Find where the given text appears and provide that cell's center as (X, Y) coordinate. 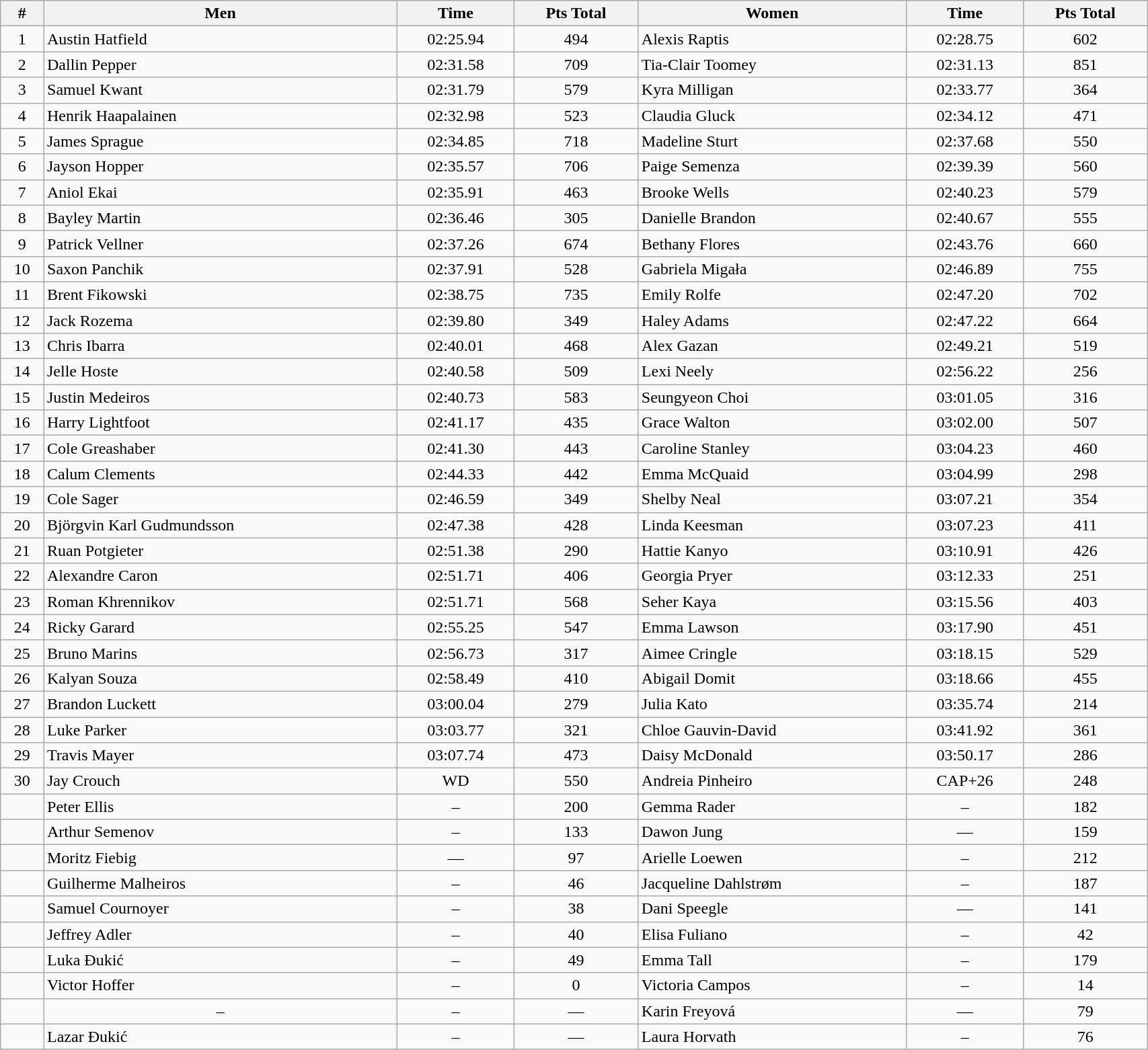
Luke Parker (220, 729)
02:43.76 (965, 243)
Hattie Kanyo (772, 551)
529 (1085, 653)
Jay Crouch (220, 781)
Arthur Semenov (220, 832)
Laura Horvath (772, 1037)
507 (1085, 423)
24 (22, 627)
02:40.73 (455, 397)
Saxon Panchik (220, 269)
03:18.15 (965, 653)
25 (22, 653)
02:38.75 (455, 294)
735 (576, 294)
406 (576, 576)
02:37.26 (455, 243)
Caroline Stanley (772, 448)
Bruno Marins (220, 653)
455 (1085, 678)
Madeline Sturt (772, 141)
02:37.68 (965, 141)
03:12.33 (965, 576)
Chris Ibarra (220, 346)
# (22, 13)
468 (576, 346)
02:47.38 (455, 525)
Emma Lawson (772, 627)
555 (1085, 218)
Daisy McDonald (772, 756)
03:35.74 (965, 704)
Moritz Fiebig (220, 858)
316 (1085, 397)
Elisa Fuliano (772, 934)
Emily Rolfe (772, 294)
Henrik Haapalainen (220, 116)
02:41.17 (455, 423)
Roman Khrennikov (220, 602)
76 (1085, 1037)
442 (576, 474)
40 (576, 934)
03:04.23 (965, 448)
49 (576, 960)
426 (1085, 551)
709 (576, 65)
3 (22, 90)
471 (1085, 116)
Paige Semenza (772, 167)
Samuel Kwant (220, 90)
27 (22, 704)
Danielle Brandon (772, 218)
38 (576, 909)
12 (22, 321)
Bayley Martin (220, 218)
Dallin Pepper (220, 65)
Lexi Neely (772, 372)
Austin Hatfield (220, 39)
361 (1085, 729)
Jeffrey Adler (220, 934)
0 (576, 985)
CAP+26 (965, 781)
97 (576, 858)
02:36.46 (455, 218)
Haley Adams (772, 321)
547 (576, 627)
Jack Rozema (220, 321)
16 (22, 423)
403 (1085, 602)
290 (576, 551)
02:41.30 (455, 448)
02:58.49 (455, 678)
03:15.56 (965, 602)
443 (576, 448)
02:33.77 (965, 90)
02:47.20 (965, 294)
02:37.91 (455, 269)
Jayson Hopper (220, 167)
251 (1085, 576)
02:25.94 (455, 39)
Justin Medeiros (220, 397)
Gabriela Migała (772, 269)
851 (1085, 65)
02:35.91 (455, 192)
Brandon Luckett (220, 704)
02:55.25 (455, 627)
Bethany Flores (772, 243)
473 (576, 756)
212 (1085, 858)
30 (22, 781)
256 (1085, 372)
Alexandre Caron (220, 576)
141 (1085, 909)
17 (22, 448)
Kyra Milligan (772, 90)
15 (22, 397)
03:02.00 (965, 423)
11 (22, 294)
660 (1085, 243)
Arielle Loewen (772, 858)
10 (22, 269)
03:10.91 (965, 551)
602 (1085, 39)
5 (22, 141)
428 (576, 525)
Victoria Campos (772, 985)
523 (576, 116)
755 (1085, 269)
187 (1085, 883)
Brent Fikowski (220, 294)
02:35.57 (455, 167)
451 (1085, 627)
02:28.75 (965, 39)
02:32.98 (455, 116)
9 (22, 243)
WD (455, 781)
435 (576, 423)
Jelle Hoste (220, 372)
Aniol Ekai (220, 192)
02:47.22 (965, 321)
Dani Speegle (772, 909)
Grace Walton (772, 423)
Emma McQuaid (772, 474)
Seungyeon Choi (772, 397)
568 (576, 602)
20 (22, 525)
02:39.39 (965, 167)
583 (576, 397)
23 (22, 602)
Linda Keesman (772, 525)
Emma Tall (772, 960)
560 (1085, 167)
02:40.67 (965, 218)
8 (22, 218)
James Sprague (220, 141)
Luka Đukić (220, 960)
494 (576, 39)
03:07.74 (455, 756)
03:41.92 (965, 729)
46 (576, 883)
509 (576, 372)
286 (1085, 756)
Shelby Neal (772, 499)
Gemma Rader (772, 807)
29 (22, 756)
Patrick Vellner (220, 243)
03:18.66 (965, 678)
460 (1085, 448)
664 (1085, 321)
02:40.01 (455, 346)
Tia-Clair Toomey (772, 65)
321 (576, 729)
214 (1085, 704)
02:40.58 (455, 372)
528 (576, 269)
02:46.59 (455, 499)
Aimee Cringle (772, 653)
706 (576, 167)
179 (1085, 960)
79 (1085, 1011)
Kalyan Souza (220, 678)
Jacqueline Dahlstrøm (772, 883)
Georgia Pryer (772, 576)
Julia Kato (772, 704)
Dawon Jung (772, 832)
02:31.58 (455, 65)
Calum Clements (220, 474)
02:39.80 (455, 321)
13 (22, 346)
02:56.73 (455, 653)
42 (1085, 934)
02:34.12 (965, 116)
Seher Kaya (772, 602)
159 (1085, 832)
26 (22, 678)
133 (576, 832)
Men (220, 13)
03:07.23 (965, 525)
03:03.77 (455, 729)
411 (1085, 525)
28 (22, 729)
03:01.05 (965, 397)
Lazar Đukić (220, 1037)
7 (22, 192)
Björgvin Karl Gudmundsson (220, 525)
317 (576, 653)
Karin Freyová (772, 1011)
Samuel Cournoyer (220, 909)
02:44.33 (455, 474)
Harry Lightfoot (220, 423)
02:31.13 (965, 65)
519 (1085, 346)
03:04.99 (965, 474)
718 (576, 141)
Chloe Gauvin-David (772, 729)
4 (22, 116)
Cole Greashaber (220, 448)
19 (22, 499)
298 (1085, 474)
Alexis Raptis (772, 39)
02:56.22 (965, 372)
Women (772, 13)
Claudia Gluck (772, 116)
Victor Hoffer (220, 985)
02:46.89 (965, 269)
Abigail Domit (772, 678)
Ruan Potgieter (220, 551)
463 (576, 192)
674 (576, 243)
02:40.23 (965, 192)
18 (22, 474)
Cole Sager (220, 499)
305 (576, 218)
354 (1085, 499)
02:49.21 (965, 346)
2 (22, 65)
03:07.21 (965, 499)
Ricky Garard (220, 627)
Guilherme Malheiros (220, 883)
410 (576, 678)
182 (1085, 807)
03:50.17 (965, 756)
279 (576, 704)
02:31.79 (455, 90)
364 (1085, 90)
200 (576, 807)
Brooke Wells (772, 192)
03:00.04 (455, 704)
22 (22, 576)
702 (1085, 294)
1 (22, 39)
Alex Gazan (772, 346)
21 (22, 551)
248 (1085, 781)
Travis Mayer (220, 756)
03:17.90 (965, 627)
Peter Ellis (220, 807)
Andreia Pinheiro (772, 781)
02:51.38 (455, 551)
02:34.85 (455, 141)
6 (22, 167)
